From the cell containing the given text, extract its center point as [x, y] coordinate. 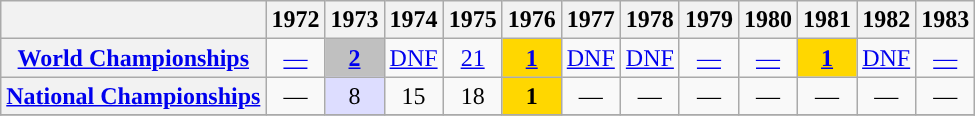
1977 [590, 20]
1974 [414, 20]
World Championships [134, 58]
1981 [828, 20]
1979 [708, 20]
8 [354, 96]
1978 [650, 20]
1972 [296, 20]
2 [354, 58]
1973 [354, 20]
15 [414, 96]
1983 [946, 20]
18 [472, 96]
1982 [886, 20]
1980 [768, 20]
National Championships [134, 96]
21 [472, 58]
1975 [472, 20]
1976 [532, 20]
